Provide the (X, Y) coordinate of the cell's center where the given text is located.  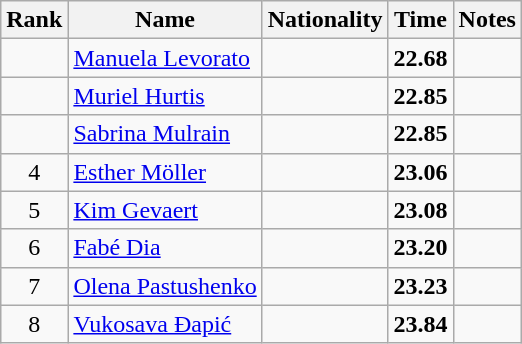
23.20 (420, 248)
23.84 (420, 324)
Notes (487, 20)
23.08 (420, 210)
Sabrina Mulrain (165, 134)
Esther Möller (165, 172)
5 (34, 210)
Olena Pastushenko (165, 286)
Muriel Hurtis (165, 96)
4 (34, 172)
6 (34, 248)
Fabé Dia (165, 248)
Name (165, 20)
Time (420, 20)
8 (34, 324)
23.23 (420, 286)
Kim Gevaert (165, 210)
Manuela Levorato (165, 58)
22.68 (420, 58)
7 (34, 286)
Rank (34, 20)
Vukosava Đapić (165, 324)
Nationality (325, 20)
23.06 (420, 172)
